Output the [X, Y] coordinate of the center of the cell containing the given text.  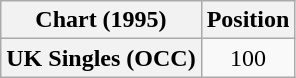
100 [248, 58]
Position [248, 20]
Chart (1995) [101, 20]
UK Singles (OCC) [101, 58]
